Identify which cell holds the provided text, then report its [X, Y] central coordinate. 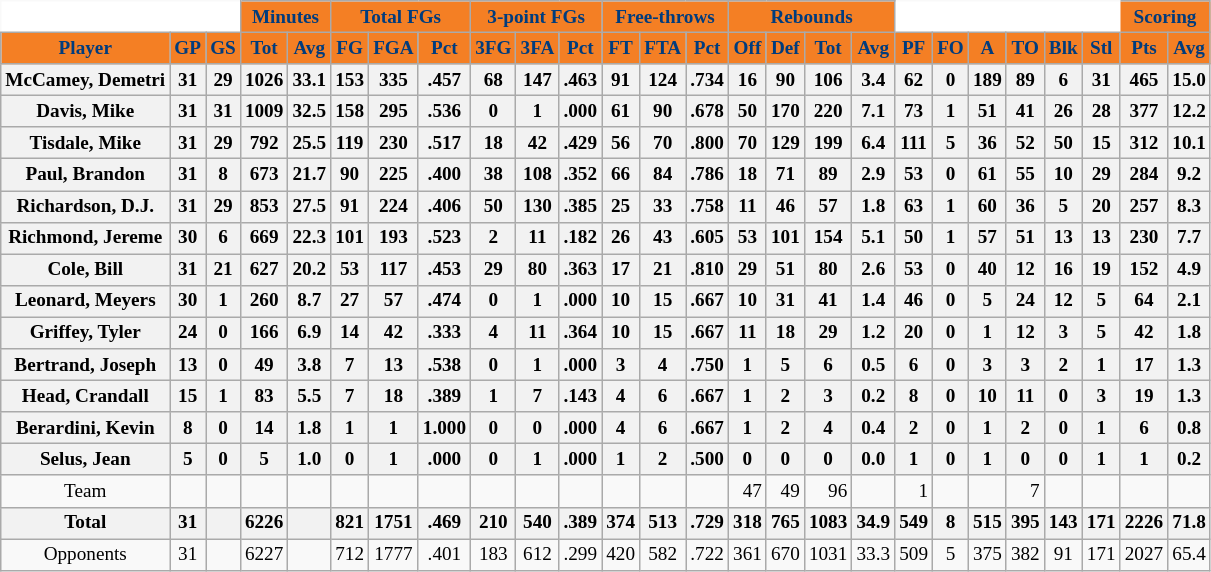
.182 [580, 238]
152 [1144, 270]
FGA [394, 48]
1.000 [444, 428]
25.5 [310, 143]
Scoring [1165, 17]
540 [538, 523]
0.8 [1190, 428]
.786 [708, 175]
71 [785, 175]
.538 [444, 365]
Bertrand, Joseph [86, 365]
.536 [444, 111]
32.5 [310, 111]
129 [785, 143]
189 [987, 80]
792 [264, 143]
96 [828, 491]
193 [394, 238]
Def [785, 48]
Selus, Jean [86, 460]
21.7 [310, 175]
7.1 [874, 111]
549 [914, 523]
27 [350, 301]
4.9 [1190, 270]
.517 [444, 143]
.364 [580, 333]
Tisdale, Mike [86, 143]
.810 [708, 270]
Cole, Bill [86, 270]
68 [494, 80]
40 [987, 270]
130 [538, 206]
.457 [444, 80]
117 [394, 270]
.429 [580, 143]
1751 [394, 523]
765 [785, 523]
15.0 [1190, 80]
.758 [708, 206]
6.9 [310, 333]
62 [914, 80]
Total FGs [401, 17]
.400 [444, 175]
170 [785, 111]
.474 [444, 301]
25 [621, 206]
154 [828, 238]
853 [264, 206]
111 [914, 143]
1.4 [874, 301]
Player [86, 48]
47 [747, 491]
38 [494, 175]
.722 [708, 554]
2.9 [874, 175]
124 [663, 80]
Berardini, Kevin [86, 428]
3.8 [310, 365]
673 [264, 175]
6226 [264, 523]
Leonard, Meyers [86, 301]
295 [394, 111]
153 [350, 80]
158 [350, 111]
20.2 [310, 270]
60 [987, 206]
318 [747, 523]
257 [1144, 206]
.401 [444, 554]
1083 [828, 523]
513 [663, 523]
6227 [264, 554]
147 [538, 80]
63 [914, 206]
.406 [444, 206]
73 [914, 111]
.678 [708, 111]
84 [663, 175]
224 [394, 206]
669 [264, 238]
8.3 [1190, 206]
0.0 [874, 460]
.352 [580, 175]
.143 [580, 396]
361 [747, 554]
582 [663, 554]
0.4 [874, 428]
377 [1144, 111]
FT [621, 48]
1.0 [310, 460]
FTA [663, 48]
9.2 [1190, 175]
.463 [580, 80]
28 [1101, 111]
3.4 [874, 80]
Minutes [285, 17]
220 [828, 111]
515 [987, 523]
382 [1025, 554]
56 [621, 143]
Richmond, Jereme [86, 238]
33.3 [874, 554]
64 [1144, 301]
65.4 [1190, 554]
Davis, Mike [86, 111]
.469 [444, 523]
43 [663, 238]
33.1 [310, 80]
.500 [708, 460]
374 [621, 523]
821 [350, 523]
2.6 [874, 270]
.750 [708, 365]
McCamey, Demetri [86, 80]
3-point FGs [536, 17]
Opponents [86, 554]
34.9 [874, 523]
66 [621, 175]
6.4 [874, 143]
210 [494, 523]
143 [1063, 523]
312 [1144, 143]
.734 [708, 80]
2027 [1144, 554]
52 [1025, 143]
GS [224, 48]
Paul, Brandon [86, 175]
119 [350, 143]
33 [663, 206]
1026 [264, 80]
225 [394, 175]
.333 [444, 333]
FO [951, 48]
A [987, 48]
375 [987, 554]
166 [264, 333]
.299 [580, 554]
612 [538, 554]
183 [494, 554]
.523 [444, 238]
260 [264, 301]
55 [1025, 175]
.453 [444, 270]
Stl [1101, 48]
22.3 [310, 238]
670 [785, 554]
Total [86, 523]
395 [1025, 523]
5.1 [874, 238]
FG [350, 48]
.605 [708, 238]
106 [828, 80]
108 [538, 175]
1.2 [874, 333]
Off [747, 48]
Free-throws [666, 17]
.729 [708, 523]
GP [188, 48]
71.8 [1190, 523]
1009 [264, 111]
12.2 [1190, 111]
Griffey, Tyler [86, 333]
509 [914, 554]
.363 [580, 270]
420 [621, 554]
284 [1144, 175]
199 [828, 143]
712 [350, 554]
7.7 [1190, 238]
27.5 [310, 206]
1031 [828, 554]
2226 [1144, 523]
10.1 [1190, 143]
.385 [580, 206]
2.1 [1190, 301]
PF [914, 48]
8.7 [310, 301]
335 [394, 80]
Rebounds [811, 17]
1777 [394, 554]
Team [86, 491]
627 [264, 270]
465 [1144, 80]
3FG [494, 48]
83 [264, 396]
Pts [1144, 48]
Head, Crandall [86, 396]
3FA [538, 48]
Richardson, D.J. [86, 206]
0.5 [874, 365]
.800 [708, 143]
TO [1025, 48]
Blk [1063, 48]
5.5 [310, 396]
